Provide the [X, Y] coordinate of the cell's center where the given text is located.  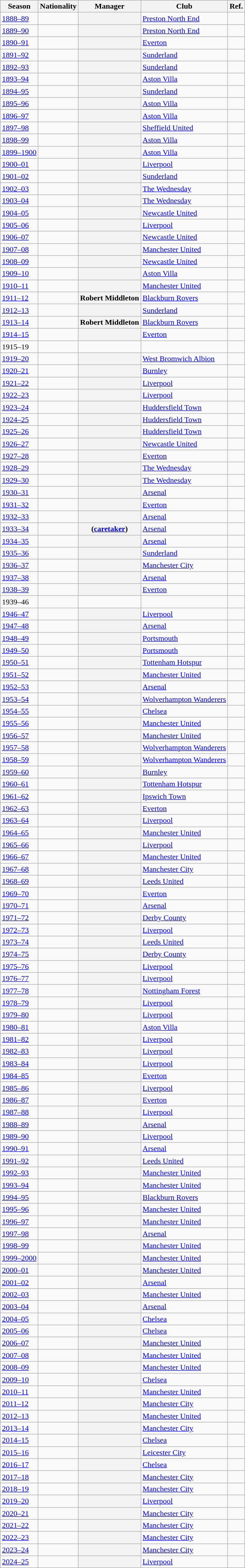
2024–25 [19, 1562]
1931–32 [19, 504]
1956–57 [19, 735]
1967–68 [19, 869]
1893–94 [19, 79]
1968–69 [19, 881]
2003–04 [19, 1307]
Ref. [236, 6]
1909–10 [19, 274]
1992–93 [19, 1173]
1964–65 [19, 833]
1966–67 [19, 857]
1907–08 [19, 249]
1988–89 [19, 1124]
2007–08 [19, 1355]
1962–63 [19, 808]
2010–11 [19, 1392]
1921–22 [19, 383]
1976–77 [19, 979]
2021–22 [19, 1526]
1982–83 [19, 1051]
1906–07 [19, 237]
1913–14 [19, 322]
2012–13 [19, 1416]
1894–95 [19, 91]
1999–2000 [19, 1258]
1936–37 [19, 565]
1975–76 [19, 966]
1955–56 [19, 723]
(caretaker) [110, 529]
1922–23 [19, 395]
1933–34 [19, 529]
1923–24 [19, 407]
1990–91 [19, 1149]
1926–27 [19, 444]
2020–21 [19, 1513]
1904–05 [19, 213]
2005–06 [19, 1331]
2009–10 [19, 1380]
1984–85 [19, 1076]
2002–03 [19, 1294]
2016–17 [19, 1465]
1986–87 [19, 1100]
1974–75 [19, 954]
1898–99 [19, 140]
1920–21 [19, 371]
1973–74 [19, 942]
1890–91 [19, 43]
1915–19 [19, 346]
1951–52 [19, 675]
1971–72 [19, 918]
2019–20 [19, 1501]
1950–51 [19, 663]
1889–90 [19, 31]
1901–02 [19, 177]
1994–95 [19, 1197]
1892–93 [19, 67]
1932–33 [19, 517]
1925–26 [19, 432]
1891–92 [19, 55]
Nationality [58, 6]
1938–39 [19, 590]
1928–29 [19, 468]
2022–23 [19, 1538]
1970–71 [19, 905]
1980–81 [19, 1027]
1888–89 [19, 19]
1896–97 [19, 116]
1937–38 [19, 578]
1959–60 [19, 772]
Ipswich Town [184, 796]
1969–70 [19, 893]
1954–55 [19, 711]
2006–07 [19, 1343]
1977–78 [19, 991]
Nottingham Forest [184, 991]
1993–94 [19, 1185]
West Bromwich Albion [184, 359]
Leicester City [184, 1452]
1949–50 [19, 650]
2018–19 [19, 1489]
1991–92 [19, 1161]
1963–64 [19, 821]
1960–61 [19, 784]
1996–97 [19, 1222]
1935–36 [19, 553]
2001–02 [19, 1282]
1899–1900 [19, 152]
1924–25 [19, 420]
1995–96 [19, 1209]
Sheffield United [184, 128]
Club [184, 6]
1939–46 [19, 602]
1953–54 [19, 699]
1927–28 [19, 456]
1902–03 [19, 189]
2011–12 [19, 1404]
Season [19, 6]
2008–09 [19, 1367]
1919–20 [19, 359]
1965–66 [19, 845]
1911–12 [19, 298]
1979–80 [19, 1015]
2013–14 [19, 1428]
2014–15 [19, 1440]
1989–90 [19, 1137]
1948–49 [19, 638]
1952–53 [19, 687]
1997–98 [19, 1234]
1987–88 [19, 1112]
1897–98 [19, 128]
1914–15 [19, 334]
1934–35 [19, 541]
1998–99 [19, 1246]
1946–47 [19, 614]
1908–09 [19, 261]
1972–73 [19, 930]
1978–79 [19, 1003]
1985–86 [19, 1088]
2023–24 [19, 1550]
1981–82 [19, 1039]
1957–58 [19, 748]
1929–30 [19, 480]
1910–11 [19, 286]
1905–06 [19, 225]
1983–84 [19, 1064]
1961–62 [19, 796]
1947–48 [19, 626]
1900–01 [19, 164]
2015–16 [19, 1452]
1912–13 [19, 310]
1903–04 [19, 201]
Manager [110, 6]
1958–59 [19, 760]
1895–96 [19, 103]
1930–31 [19, 492]
2017–18 [19, 1477]
2000–01 [19, 1270]
2004–05 [19, 1319]
